Determine the [X, Y] coordinate at the center of the cell enclosing the given text.  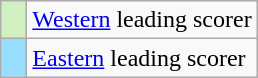
Western leading scorer [142, 20]
Eastern leading scorer [142, 58]
